Extract the (X, Y) coordinate from the center of the cell holding the provided text.  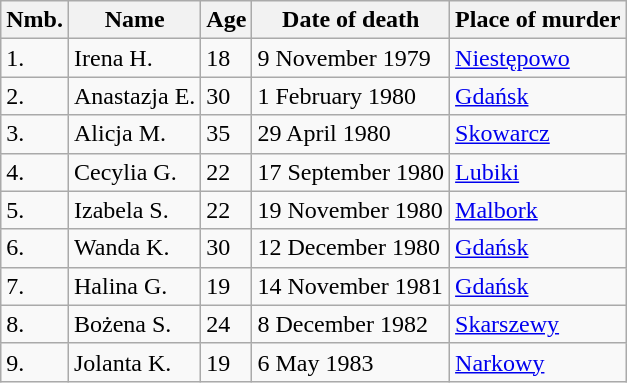
Niestępowo (538, 58)
17 September 1980 (351, 172)
Name (134, 20)
9. (35, 362)
Place of murder (538, 20)
Cecylia G. (134, 172)
7. (35, 286)
35 (226, 134)
12 December 1980 (351, 248)
8 December 1982 (351, 324)
Bożena S. (134, 324)
29 April 1980 (351, 134)
Anastazja E. (134, 96)
Skowarcz (538, 134)
Lubiki (538, 172)
Malbork (538, 210)
8. (35, 324)
Age (226, 20)
9 November 1979 (351, 58)
3. (35, 134)
4. (35, 172)
Date of death (351, 20)
18 (226, 58)
Skarszewy (538, 324)
Jolanta K. (134, 362)
2. (35, 96)
19 November 1980 (351, 210)
1. (35, 58)
6 May 1983 (351, 362)
Wanda K. (134, 248)
14 November 1981 (351, 286)
Narkowy (538, 362)
Alicja M. (134, 134)
Halina G. (134, 286)
5. (35, 210)
24 (226, 324)
6. (35, 248)
Irena H. (134, 58)
Izabela S. (134, 210)
Nmb. (35, 20)
1 February 1980 (351, 96)
